Pinpoint the cell where the given text exists, returning its (x, y) midpoint coordinate. 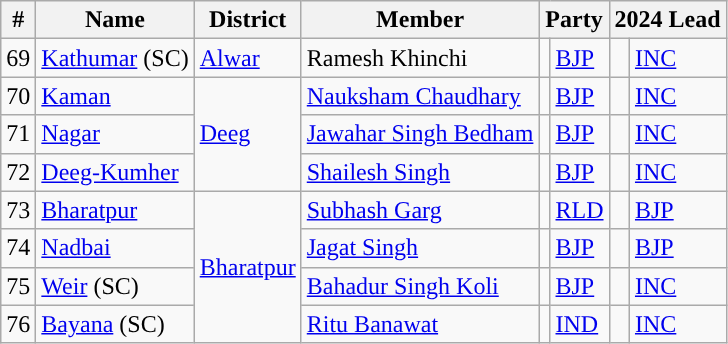
Bayana (SC) (115, 324)
Kaman (115, 96)
Alwar (248, 58)
75 (18, 286)
Jawahar Singh Bedham (420, 134)
# (18, 20)
IND (580, 324)
72 (18, 172)
70 (18, 96)
Nadbai (115, 248)
Jagat Singh (420, 248)
71 (18, 134)
Ramesh Khinchi (420, 58)
Nauksham Chaudhary (420, 96)
Ritu Banawat (420, 324)
74 (18, 248)
Deeg (248, 134)
Deeg-Kumher (115, 172)
Name (115, 20)
Member (420, 20)
Kathumar (SC) (115, 58)
RLD (580, 210)
Weir (SC) (115, 286)
Nagar (115, 134)
73 (18, 210)
Party (574, 20)
2024 Lead (668, 20)
69 (18, 58)
76 (18, 324)
Subhash Garg (420, 210)
Bahadur Singh Koli (420, 286)
Shailesh Singh (420, 172)
District (248, 20)
